Return (X, Y) of the center of cell containing provided text 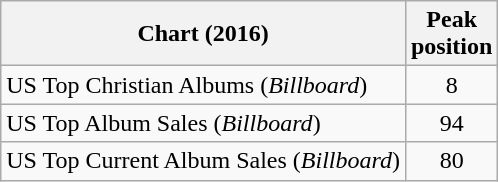
80 (451, 161)
8 (451, 85)
Peakposition (451, 34)
Chart (2016) (204, 34)
94 (451, 123)
US Top Current Album Sales (Billboard) (204, 161)
US Top Album Sales (Billboard) (204, 123)
US Top Christian Albums (Billboard) (204, 85)
